Capture the cell that displays the provided text and extract its [x, y] central coordinate. 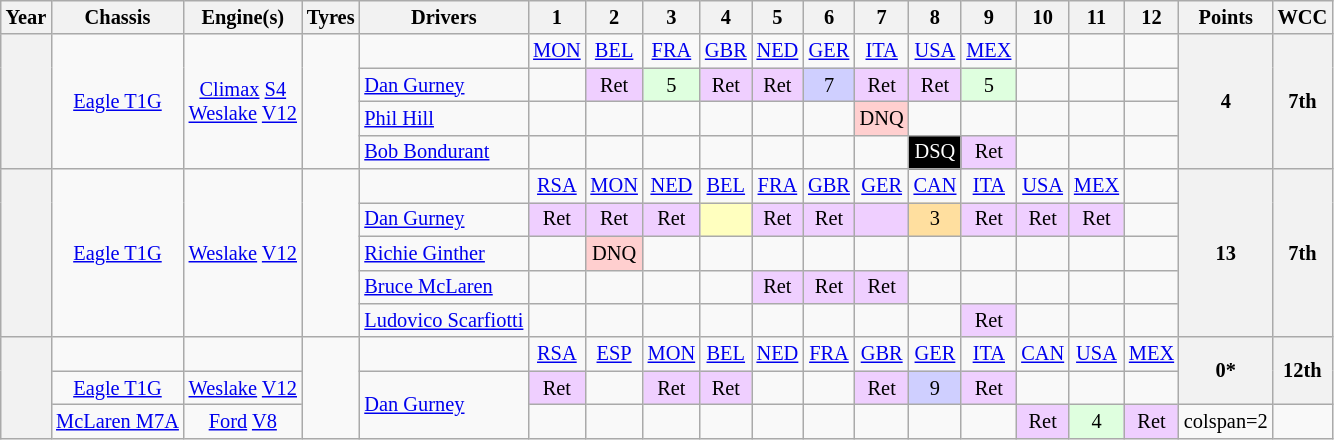
13 [1226, 253]
Ludovico Scarfiotti [444, 320]
Ford V8 [243, 421]
colspan=2 [1226, 421]
Bruce McLaren [444, 287]
Bob Bondurant [444, 152]
Points [1226, 17]
Year [26, 17]
Chassis [118, 17]
6 [829, 17]
1 [556, 17]
11 [1096, 17]
ESP [614, 354]
Richie Ginther [444, 253]
WCC [1303, 17]
Drivers [444, 17]
Climax S4Weslake V12 [243, 102]
2 [614, 17]
Engine(s) [243, 17]
12 [1152, 17]
12th [1303, 370]
Tyres [331, 17]
8 [936, 17]
0* [1226, 370]
10 [1042, 17]
McLaren M7A [118, 421]
DSQ [936, 152]
Phil Hill [444, 118]
